Return the [X, Y] coordinate for the center point of the cell that contains the specified text.  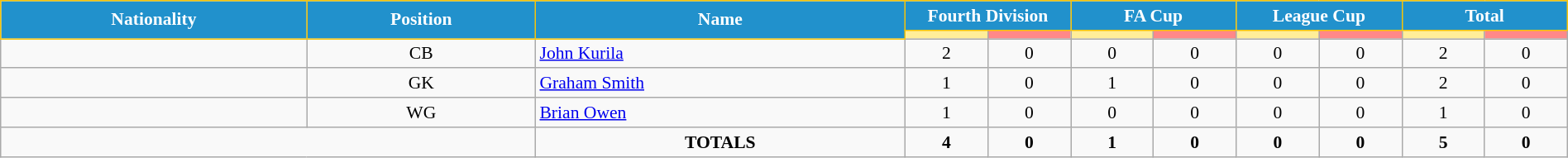
Position [421, 20]
Total [1484, 16]
Name [719, 20]
Brian Owen [719, 113]
League Cup [1319, 16]
5 [1443, 142]
WG [421, 113]
FA Cup [1153, 16]
John Kurila [719, 54]
Graham Smith [719, 84]
CB [421, 54]
GK [421, 84]
4 [946, 142]
TOTALS [719, 142]
Fourth Division [987, 16]
Nationality [154, 20]
